Search for the cell housing the specified text and yield its [X, Y] center coordinate. 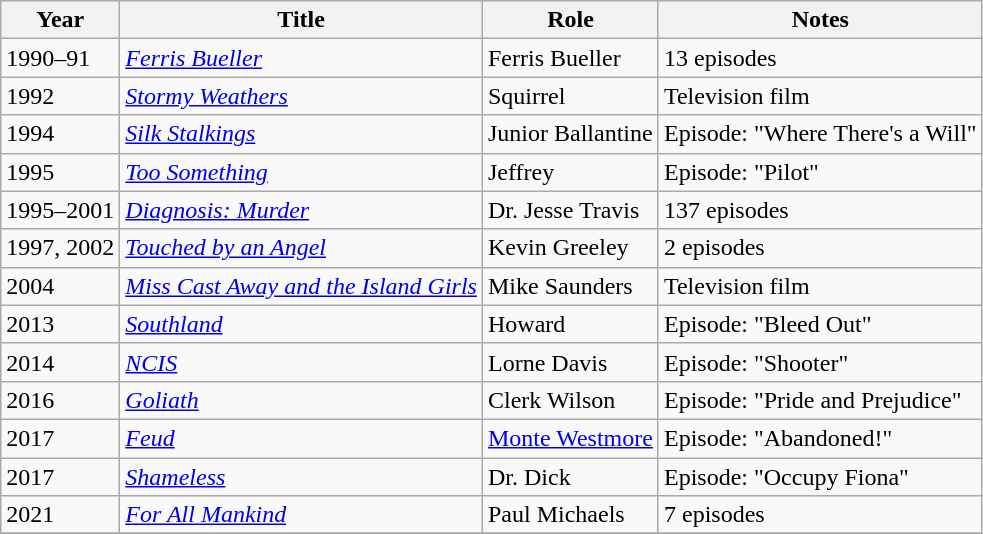
Dr. Dick [570, 477]
Episode: "Bleed Out" [820, 324]
1990–91 [60, 58]
Dr. Jesse Travis [570, 210]
Shameless [302, 477]
2004 [60, 286]
Stormy Weathers [302, 96]
Episode: "Pride and Prejudice" [820, 400]
For All Mankind [302, 515]
2014 [60, 362]
137 episodes [820, 210]
Role [570, 20]
13 episodes [820, 58]
2016 [60, 400]
Paul Michaels [570, 515]
Goliath [302, 400]
Howard [570, 324]
1992 [60, 96]
1995 [60, 172]
Episode: "Abandoned!" [820, 438]
Junior Ballantine [570, 134]
Year [60, 20]
Notes [820, 20]
1995–2001 [60, 210]
7 episodes [820, 515]
Squirrel [570, 96]
2021 [60, 515]
Lorne Davis [570, 362]
Southland [302, 324]
NCIS [302, 362]
Monte Westmore [570, 438]
Too Something [302, 172]
Episode: "Where There's a Will" [820, 134]
Miss Cast Away and the Island Girls [302, 286]
Silk Stalkings [302, 134]
Mike Saunders [570, 286]
2013 [60, 324]
Touched by an Angel [302, 248]
1997, 2002 [60, 248]
Episode: "Shooter" [820, 362]
Episode: "Pilot" [820, 172]
Jeffrey [570, 172]
1994 [60, 134]
Kevin Greeley [570, 248]
2 episodes [820, 248]
Clerk Wilson [570, 400]
Diagnosis: Murder [302, 210]
Episode: "Occupy Fiona" [820, 477]
Title [302, 20]
Feud [302, 438]
